Locate the cell with the specified text and output its [x, y] center coordinate. 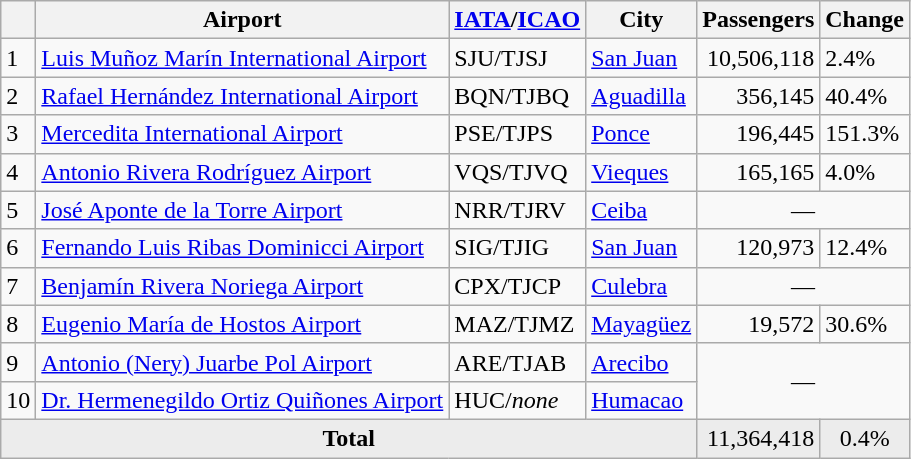
7 [18, 286]
Eugenio María de Hostos Airport [242, 324]
8 [18, 324]
5 [18, 210]
3 [18, 134]
Airport [242, 20]
NRR/TJRV [518, 210]
Aguadilla [642, 96]
Mercedita International Airport [242, 134]
165,165 [758, 172]
José Aponte de la Torre Airport [242, 210]
City [642, 20]
Antonio (Nery) Juarbe Pol Airport [242, 362]
Benjamín Rivera Noriega Airport [242, 286]
12.4% [865, 248]
40.4% [865, 96]
MAZ/TJMZ [518, 324]
Rafael Hernández International Airport [242, 96]
Luis Muñoz Marín International Airport [242, 58]
PSE/TJPS [518, 134]
Fernando Luis Ribas Dominicci Airport [242, 248]
4 [18, 172]
0.4% [865, 438]
10 [18, 400]
BQN/TJBQ [518, 96]
IATA/ICAO [518, 20]
30.6% [865, 324]
Ponce [642, 134]
Culebra [642, 286]
120,973 [758, 248]
1 [18, 58]
Passengers [758, 20]
Humacao [642, 400]
Arecibo [642, 362]
11,364,418 [758, 438]
CPX/TJCP [518, 286]
Mayagüez [642, 324]
19,572 [758, 324]
9 [18, 362]
151.3% [865, 134]
Change [865, 20]
Vieques [642, 172]
10,506,118 [758, 58]
4.0% [865, 172]
Total [349, 438]
VQS/TJVQ [518, 172]
HUC/none [518, 400]
Dr. Hermenegildo Ortiz Quiñones Airport [242, 400]
2.4% [865, 58]
6 [18, 248]
Antonio Rivera Rodríguez Airport [242, 172]
356,145 [758, 96]
ARE/TJAB [518, 362]
SIG/TJIG [518, 248]
SJU/TJSJ [518, 58]
196,445 [758, 134]
2 [18, 96]
Ceiba [642, 210]
